Locate the cell with the specified text and output its (X, Y) center coordinate. 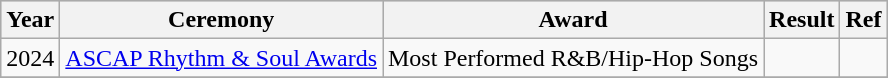
Most Performed R&B/Hip-Hop Songs (572, 58)
ASCAP Rhythm & Soul Awards (222, 58)
Award (572, 20)
Year (30, 20)
Ceremony (222, 20)
Result (802, 20)
2024 (30, 58)
Ref (864, 20)
